Return the [x, y] coordinate for the center point of the cell that contains the specified text.  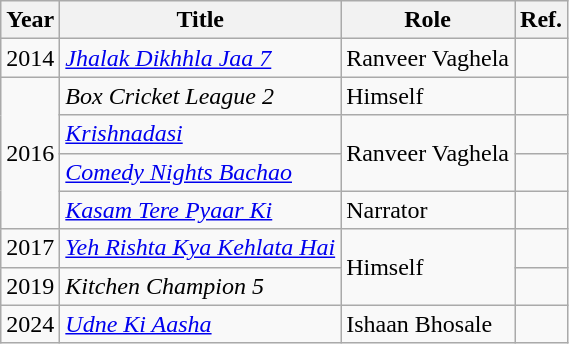
2017 [30, 248]
Jhalak Dikhhla Jaa 7 [200, 58]
Year [30, 20]
Comedy Nights Bachao [200, 172]
Krishnadasi [200, 134]
Kitchen Champion 5 [200, 286]
Box Cricket League 2 [200, 96]
Narrator [428, 210]
Yeh Rishta Kya Kehlata Hai [200, 248]
Ref. [542, 20]
2014 [30, 58]
2019 [30, 286]
2016 [30, 153]
Title [200, 20]
Ishaan Bhosale [428, 324]
Role [428, 20]
2024 [30, 324]
Udne Ki Aasha [200, 324]
Kasam Tere Pyaar Ki [200, 210]
